Output the [X, Y] coordinate of the center of the cell containing the given text.  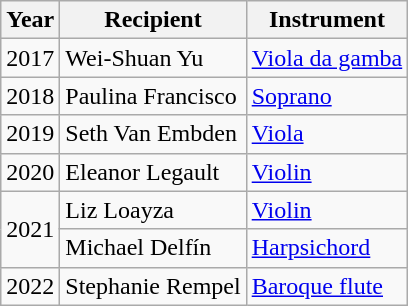
2017 [30, 58]
Soprano [327, 96]
Viola da gamba [327, 58]
Recipient [153, 20]
2020 [30, 172]
Wei-Shuan Yu [153, 58]
Eleanor Legault [153, 172]
2019 [30, 134]
Viola [327, 134]
Baroque flute [327, 286]
Stephanie Rempel [153, 286]
Seth Van Embden [153, 134]
Liz Loayza [153, 210]
Instrument [327, 20]
2021 [30, 229]
Year [30, 20]
2022 [30, 286]
Harpsichord [327, 248]
Paulina Francisco [153, 96]
2018 [30, 96]
Michael Delfín [153, 248]
